Locate the cell with the specified text and output its [X, Y] center coordinate. 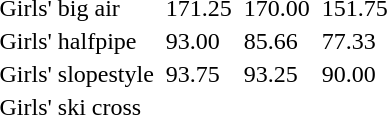
93.25 [276, 74]
85.66 [276, 41]
93.75 [198, 74]
93.00 [198, 41]
